Scan for the cell matching the given text and deliver its [X, Y] coordinate at center. 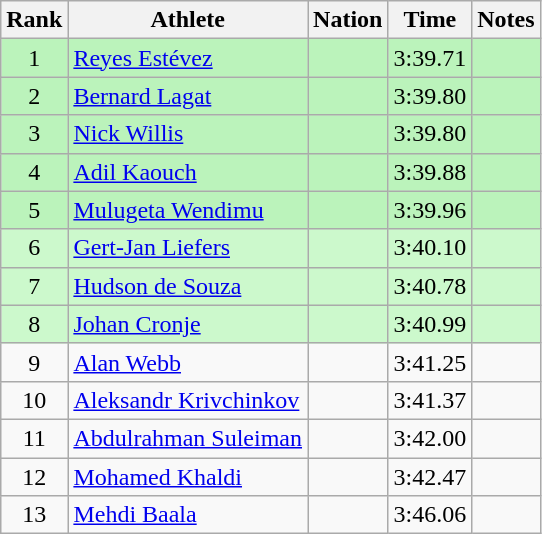
Aleksandr Krivchinkov [188, 400]
3:42.00 [430, 438]
Johan Cronje [188, 324]
Rank [34, 20]
Nick Willis [188, 134]
1 [34, 58]
3:40.10 [430, 248]
3:40.78 [430, 286]
13 [34, 515]
3:41.25 [430, 362]
3:41.37 [430, 400]
3 [34, 134]
Notes [506, 20]
4 [34, 172]
Mehdi Baala [188, 515]
3:39.71 [430, 58]
Hudson de Souza [188, 286]
3:39.88 [430, 172]
8 [34, 324]
Mohamed Khaldi [188, 477]
Gert-Jan Liefers [188, 248]
Alan Webb [188, 362]
12 [34, 477]
10 [34, 400]
Mulugeta Wendimu [188, 210]
Time [430, 20]
Bernard Lagat [188, 96]
2 [34, 96]
5 [34, 210]
Nation [348, 20]
Adil Kaouch [188, 172]
7 [34, 286]
Abdulrahman Suleiman [188, 438]
9 [34, 362]
3:42.47 [430, 477]
3:40.99 [430, 324]
6 [34, 248]
Reyes Estévez [188, 58]
11 [34, 438]
3:39.96 [430, 210]
3:46.06 [430, 515]
Athlete [188, 20]
